Determine the (x, y) coordinate at the center of the cell enclosing the given text.  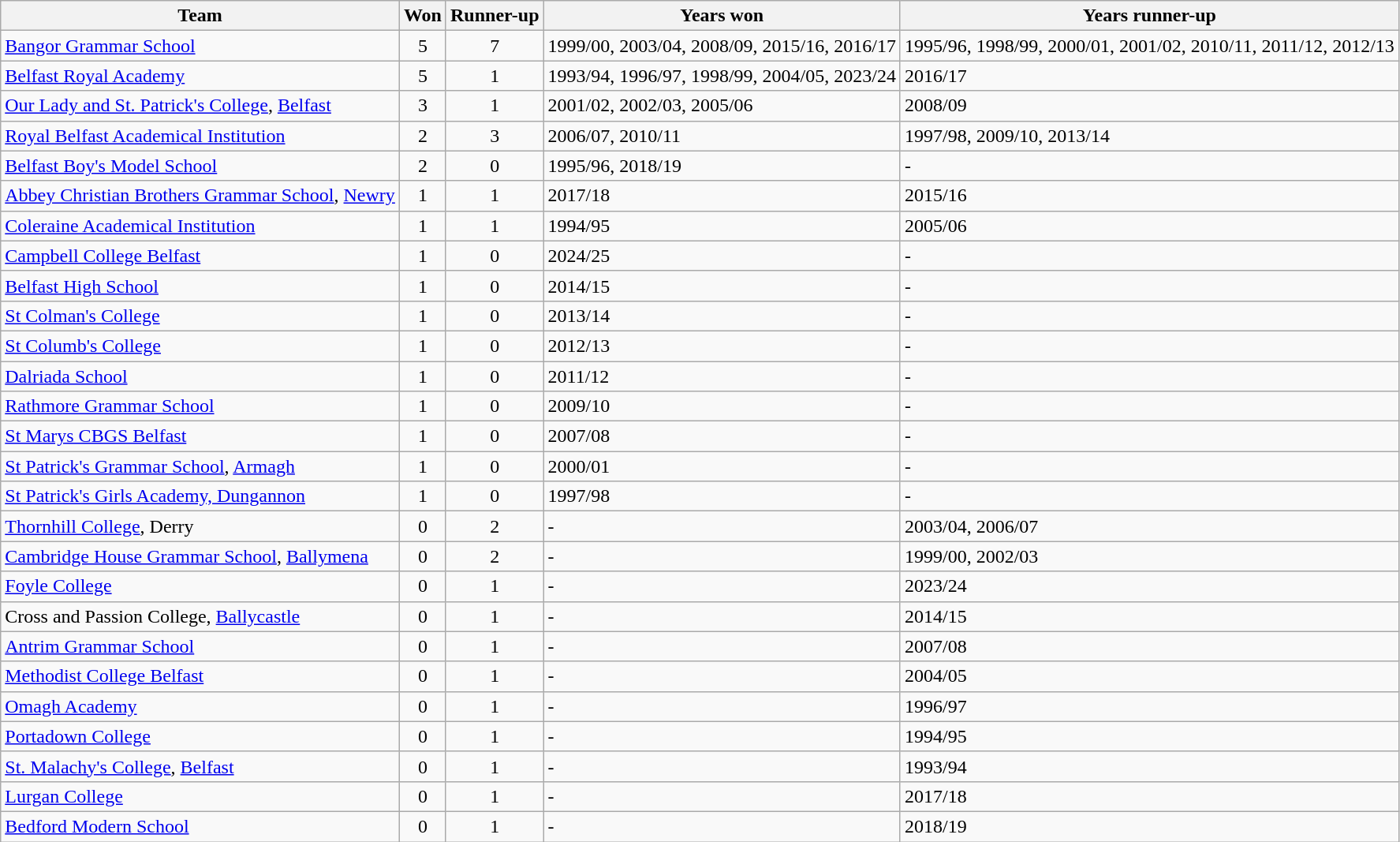
1997/98, 2009/10, 2013/14 (1149, 136)
1995/96, 1998/99, 2000/01, 2001/02, 2010/11, 2011/12, 2012/13 (1149, 46)
Years runner-up (1149, 16)
Years won (722, 16)
1995/96, 2018/19 (722, 166)
2023/24 (1149, 586)
Antrim Grammar School (200, 646)
Runner-up (495, 16)
1993/94, 1996/97, 1998/99, 2004/05, 2023/24 (722, 76)
Omagh Academy (200, 706)
Dalriada School (200, 376)
Royal Belfast Academical Institution (200, 136)
1996/97 (1149, 706)
Abbey Christian Brothers Grammar School, Newry (200, 196)
2024/25 (722, 256)
2012/13 (722, 346)
2001/02, 2002/03, 2005/06 (722, 106)
Belfast Boy's Model School (200, 166)
2016/17 (1149, 76)
2018/19 (1149, 826)
2015/16 (1149, 196)
St Patrick's Grammar School, Armagh (200, 466)
St Columb's College (200, 346)
Coleraine Academical Institution (200, 226)
St. Malachy's College, Belfast (200, 766)
2009/10 (722, 406)
St Marys CBGS Belfast (200, 436)
Bangor Grammar School (200, 46)
Our Lady and St. Patrick's College, Belfast (200, 106)
Foyle College (200, 586)
Rathmore Grammar School (200, 406)
St Colman's College (200, 316)
2011/12 (722, 376)
Belfast Royal Academy (200, 76)
Portadown College (200, 736)
Won (423, 16)
Thornhill College, Derry (200, 526)
2003/04, 2006/07 (1149, 526)
7 (495, 46)
Belfast High School (200, 286)
Campbell College Belfast (200, 256)
1999/00, 2003/04, 2008/09, 2015/16, 2016/17 (722, 46)
2013/14 (722, 316)
Bedford Modern School (200, 826)
Team (200, 16)
Methodist College Belfast (200, 676)
1999/00, 2002/03 (1149, 556)
Cambridge House Grammar School, Ballymena (200, 556)
1993/94 (1149, 766)
St Patrick's Girls Academy, Dungannon (200, 496)
Cross and Passion College, Ballycastle (200, 616)
2005/06 (1149, 226)
2006/07, 2010/11 (722, 136)
Lurgan College (200, 796)
2000/01 (722, 466)
1997/98 (722, 496)
2008/09 (1149, 106)
2004/05 (1149, 676)
